Detect which cell encompasses the target text, then output its [x, y] center coordinate. 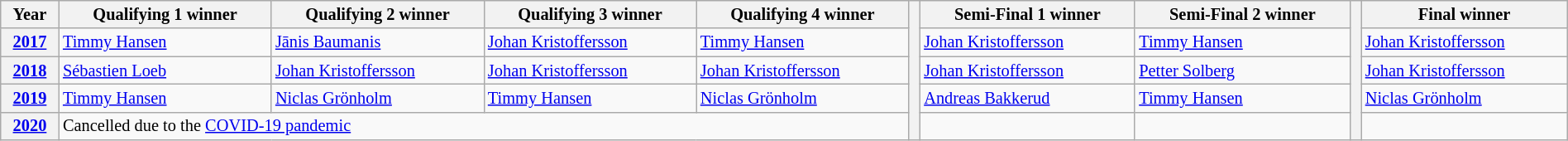
2019 [30, 98]
Andreas Bakkerud [1027, 98]
Year [30, 14]
Semi-Final 1 winner [1027, 14]
2017 [30, 42]
2020 [30, 126]
Cancelled due to the COVID-19 pandemic [484, 126]
2018 [30, 70]
Sébastien Loeb [165, 70]
Jānis Baumanis [377, 42]
Qualifying 4 winner [802, 14]
Semi-Final 2 winner [1242, 14]
Qualifying 3 winner [590, 14]
Qualifying 1 winner [165, 14]
Qualifying 2 winner [377, 14]
Petter Solberg [1242, 70]
Final winner [1464, 14]
